Search for the cell housing the specified text and yield its (x, y) center coordinate. 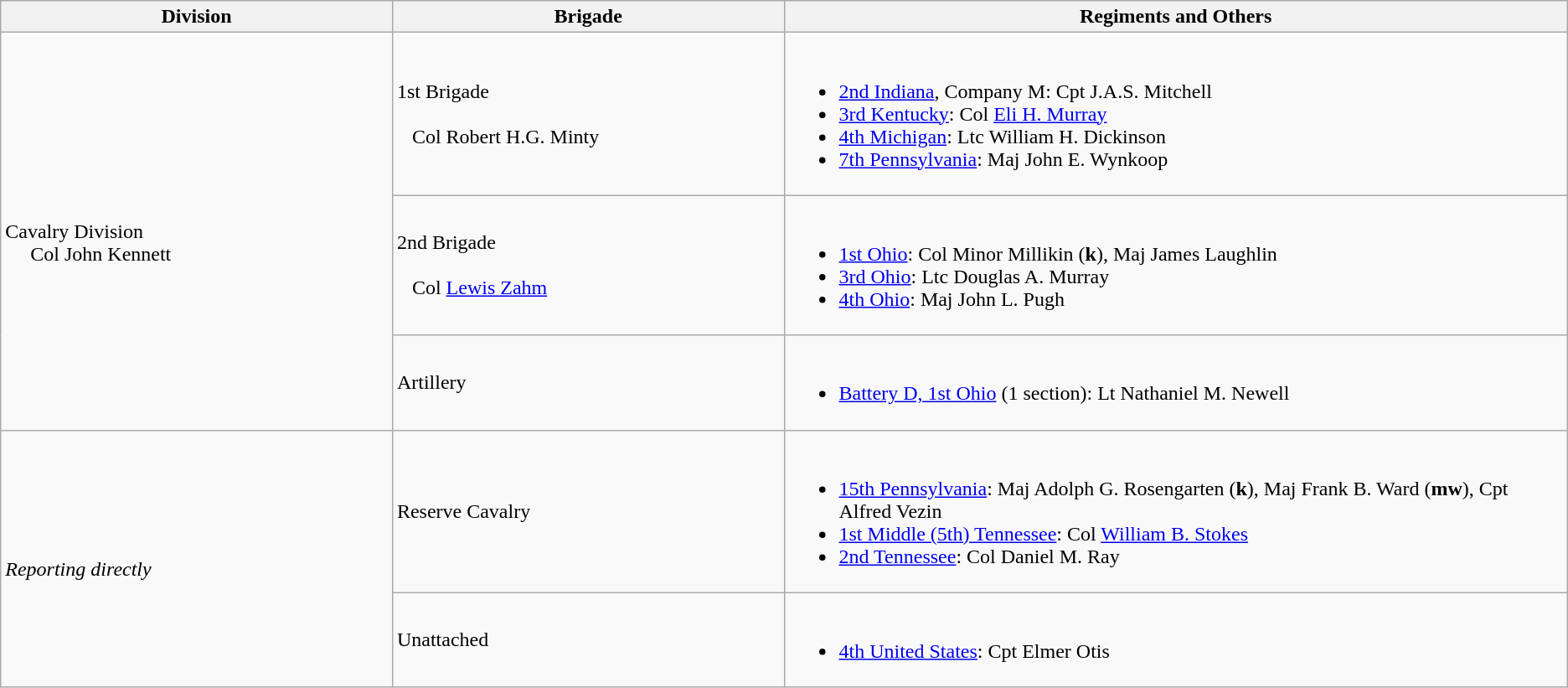
Artillery (588, 382)
Battery D, 1st Ohio (1 section): Lt Nathaniel M. Newell (1176, 382)
Unattached (588, 640)
Reserve Cavalry (588, 511)
Regiments and Others (1176, 17)
2nd Indiana, Company M: Cpt J.A.S. Mitchell3rd Kentucky: Col Eli H. Murray4th Michigan: Ltc William H. Dickinson7th Pennsylvania: Maj John E. Wynkoop (1176, 114)
Reporting directly (197, 558)
2nd Brigade Col Lewis Zahm (588, 265)
1st Ohio: Col Minor Millikin (k), Maj James Laughlin3rd Ohio: Ltc Douglas A. Murray4th Ohio: Maj John L. Pugh (1176, 265)
1st Brigade Col Robert H.G. Minty (588, 114)
Brigade (588, 17)
4th United States: Cpt Elmer Otis (1176, 640)
Division (197, 17)
Cavalry Division Col John Kennett (197, 231)
